Output the [X, Y] coordinate of the center of the cell containing the given text.  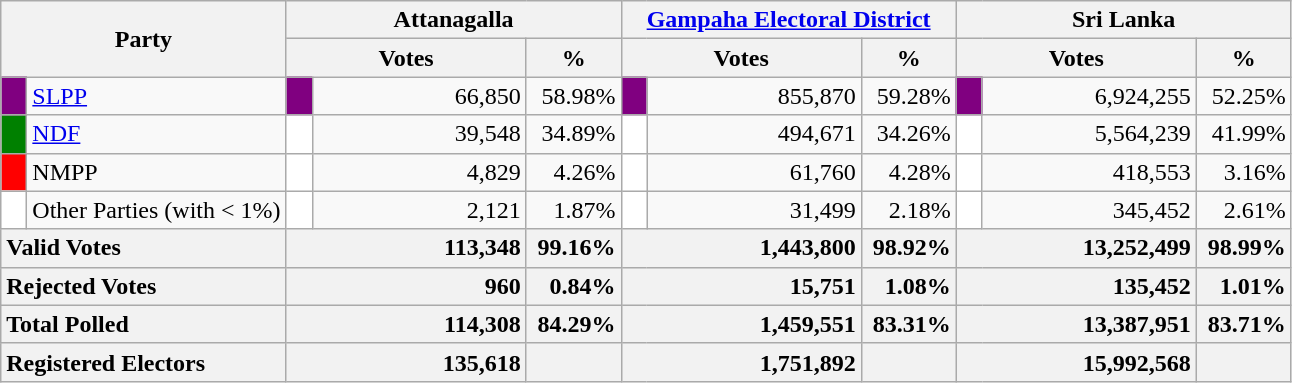
Gampaha Electoral District [788, 20]
4,829 [419, 172]
6,924,255 [1089, 96]
1,459,551 [741, 324]
1.08% [908, 286]
1,443,800 [741, 248]
418,553 [1089, 172]
99.16% [574, 248]
494,671 [754, 134]
4.28% [908, 172]
84.29% [574, 324]
0.84% [574, 286]
114,308 [406, 324]
NMPP [156, 172]
855,870 [754, 96]
15,751 [741, 286]
135,618 [406, 362]
13,387,951 [1076, 324]
3.16% [1244, 172]
4.26% [574, 172]
98.92% [908, 248]
83.31% [908, 324]
345,452 [1089, 210]
66,850 [419, 96]
2.18% [908, 210]
1.01% [1244, 286]
Total Polled [144, 324]
113,348 [406, 248]
NDF [156, 134]
98.99% [1244, 248]
83.71% [1244, 324]
Other Parties (with < 1%) [156, 210]
Registered Electors [144, 362]
41.99% [1244, 134]
52.25% [1244, 96]
58.98% [574, 96]
5,564,239 [1089, 134]
Rejected Votes [144, 286]
61,760 [754, 172]
1,751,892 [741, 362]
1.87% [574, 210]
13,252,499 [1076, 248]
Party [144, 39]
34.26% [908, 134]
31,499 [754, 210]
Valid Votes [144, 248]
39,548 [419, 134]
2,121 [419, 210]
15,992,568 [1076, 362]
SLPP [156, 96]
34.89% [574, 134]
135,452 [1076, 286]
59.28% [908, 96]
Sri Lanka [1124, 20]
Attanagalla [454, 20]
960 [406, 286]
2.61% [1244, 210]
